Locate the cell with the specified text and output its (x, y) center coordinate. 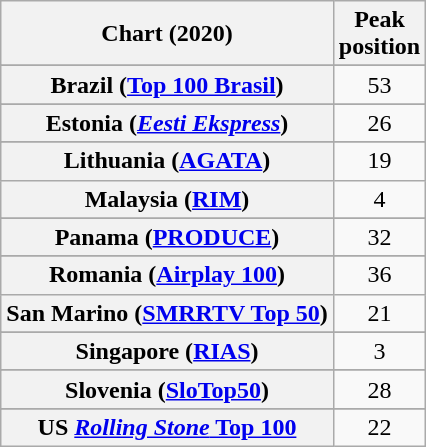
Malaysia (RIM) (168, 199)
Lithuania (AGATA) (168, 161)
Slovenia (SloTop50) (168, 389)
Brazil (Top 100 Brasil) (168, 85)
22 (379, 427)
32 (379, 237)
3 (379, 351)
Estonia (Eesti Ekspress) (168, 123)
San Marino (SMRRTV Top 50) (168, 313)
US Rolling Stone Top 100 (168, 427)
Singapore (RIAS) (168, 351)
Panama (PRODUCE) (168, 237)
Chart (2020) (168, 34)
53 (379, 85)
4 (379, 199)
21 (379, 313)
26 (379, 123)
19 (379, 161)
Romania (Airplay 100) (168, 275)
36 (379, 275)
28 (379, 389)
Peakposition (379, 34)
